Return the (x, y) coordinate for the center point of the cell that contains the specified text.  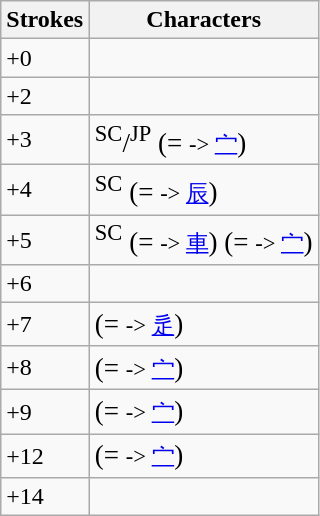
+7 (45, 324)
Strokes (45, 20)
+9 (45, 412)
+2 (45, 96)
+12 (45, 456)
SC (= -> 車) (= -> 宀) (204, 239)
+0 (45, 58)
+4 (45, 190)
+8 (45, 368)
SC/JP (= -> 宀) (204, 140)
Characters (204, 20)
+6 (45, 283)
(= -> 辵) (204, 324)
SC (= -> 辰) (204, 190)
+3 (45, 140)
+5 (45, 239)
+14 (45, 496)
